Return the [x, y] coordinate for the center point of the cell that contains the specified text.  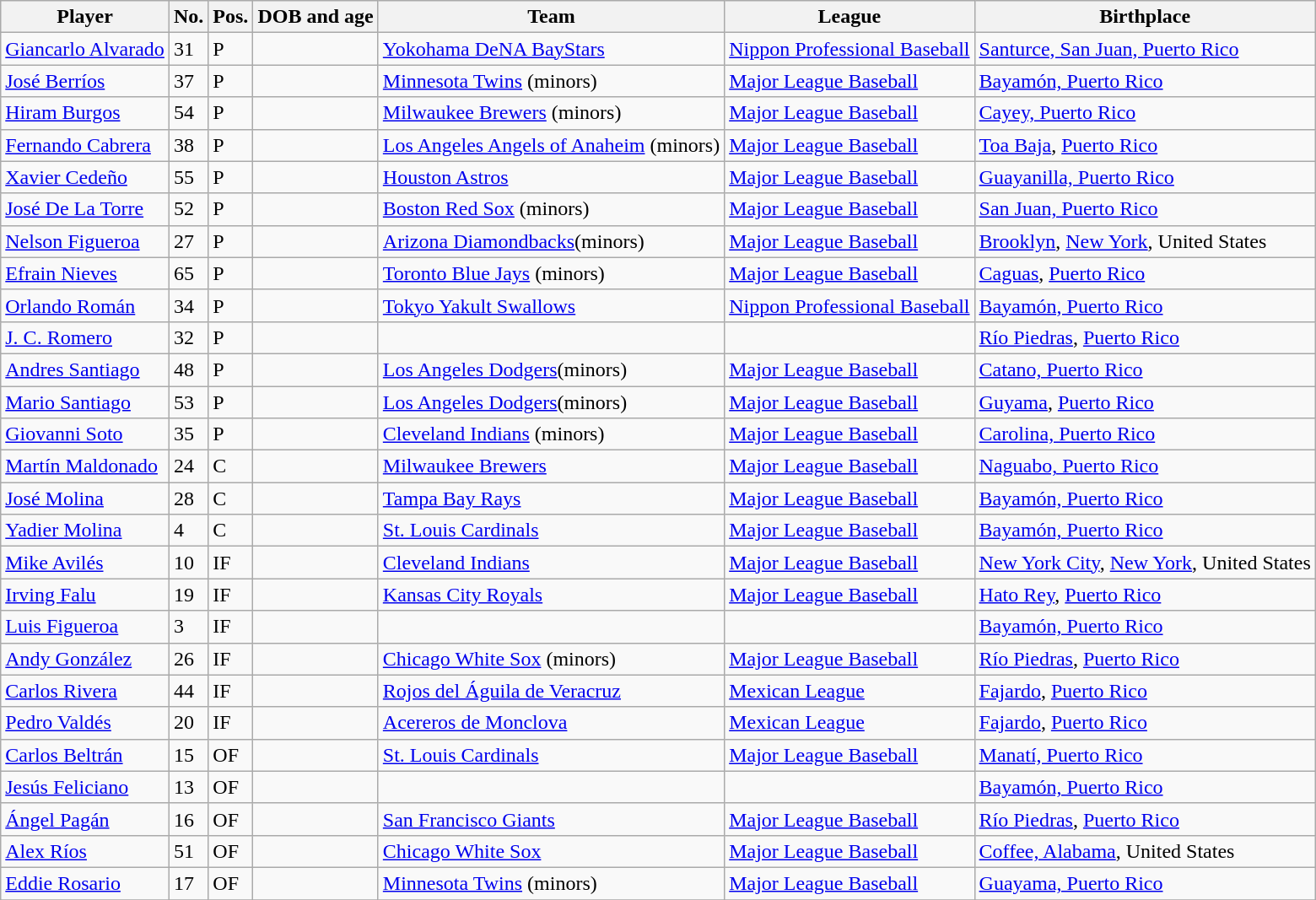
Cleveland Indians (minors) [551, 434]
Giovanni Soto [85, 434]
San Francisco Giants [551, 819]
Hato Rey, Puerto Rico [1145, 595]
Giancarlo Alvarado [85, 49]
Carlos Beltrán [85, 755]
10 [188, 563]
DOB and age [316, 17]
54 [188, 113]
Mike Avilés [85, 563]
Carolina, Puerto Rico [1145, 434]
32 [188, 337]
65 [188, 273]
Jesús Feliciano [85, 787]
Irving Falu [85, 595]
15 [188, 755]
Coffee, Alabama, United States [1145, 851]
Yokohama DeNA BayStars [551, 49]
24 [188, 466]
Nelson Figueroa [85, 241]
José Berríos [85, 81]
Fernando Cabrera [85, 145]
Houston Astros [551, 177]
20 [188, 723]
44 [188, 691]
16 [188, 819]
Luis Figueroa [85, 627]
Kansas City Royals [551, 595]
28 [188, 499]
Tampa Bay Rays [551, 499]
35 [188, 434]
Efrain Nieves [85, 273]
Toronto Blue Jays (minors) [551, 273]
Toa Baja, Puerto Rico [1145, 145]
52 [188, 209]
Andres Santiago [85, 369]
Birthplace [1145, 17]
55 [188, 177]
Milwaukee Brewers [551, 466]
Boston Red Sox (minors) [551, 209]
Xavier Cedeño [85, 177]
Andy González [85, 659]
3 [188, 627]
Milwaukee Brewers (minors) [551, 113]
Arizona Diamondbacks(minors) [551, 241]
Guayama, Puerto Rico [1145, 883]
New York City, New York, United States [1145, 563]
Catano, Puerto Rico [1145, 369]
Yadier Molina [85, 531]
Team [551, 17]
48 [188, 369]
Hiram Burgos [85, 113]
53 [188, 402]
Caguas, Puerto Rico [1145, 273]
13 [188, 787]
Cleveland Indians [551, 563]
Pedro Valdés [85, 723]
Orlando Román [85, 305]
Eddie Rosario [85, 883]
Carlos Rivera [85, 691]
Manatí, Puerto Rico [1145, 755]
Naguabo, Puerto Rico [1145, 466]
Guyama, Puerto Rico [1145, 402]
José De La Torre [85, 209]
Mario Santiago [85, 402]
17 [188, 883]
Guayanilla, Puerto Rico [1145, 177]
Martín Maldonado [85, 466]
Alex Ríos [85, 851]
26 [188, 659]
San Juan, Puerto Rico [1145, 209]
League [849, 17]
Ángel Pagán [85, 819]
27 [188, 241]
Player [85, 17]
Tokyo Yakult Swallows [551, 305]
Cayey, Puerto Rico [1145, 113]
37 [188, 81]
Chicago White Sox [551, 851]
4 [188, 531]
No. [188, 17]
Chicago White Sox (minors) [551, 659]
Rojos del Águila de Veracruz [551, 691]
Los Angeles Angels of Anaheim (minors) [551, 145]
Santurce, San Juan, Puerto Rico [1145, 49]
Pos. [231, 17]
51 [188, 851]
José Molina [85, 499]
Acereros de Monclova [551, 723]
31 [188, 49]
Brooklyn, New York, United States [1145, 241]
19 [188, 595]
J. C. Romero [85, 337]
34 [188, 305]
38 [188, 145]
